Output the [X, Y] coordinate of the center of the cell containing the given text.  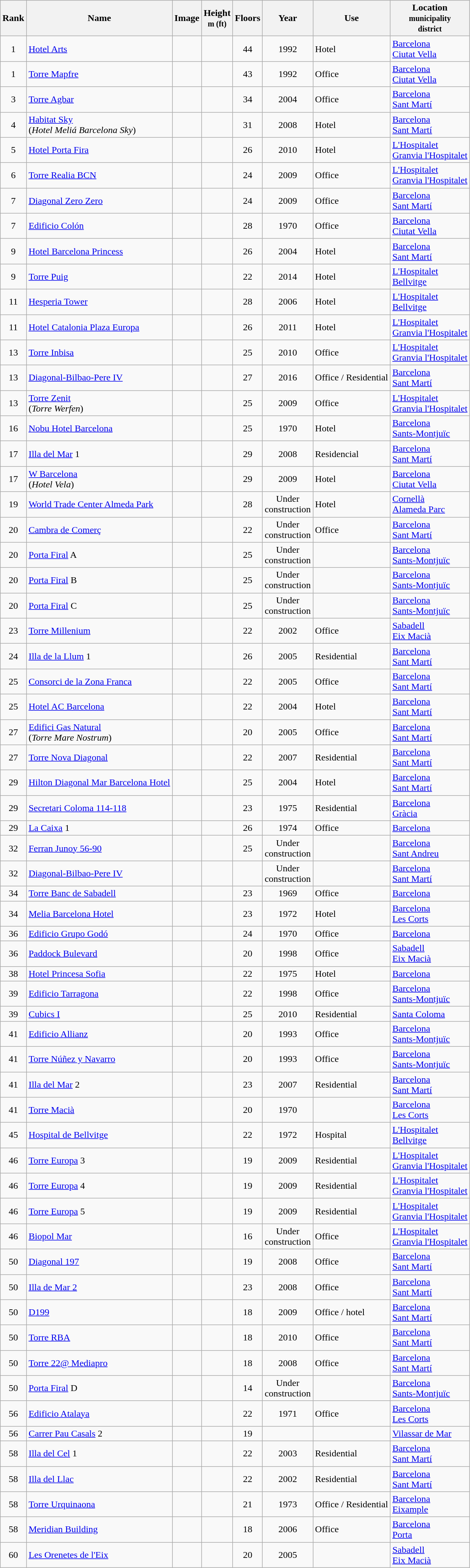
W Barcelona(Hotel Vela) [100, 479]
Cambra de Comerç [100, 530]
Carrer Pau Casals 2 [100, 1433]
Hilton Diagonal Mar Barcelona Hotel [100, 783]
Ferran Junoy 56-90 [100, 848]
BarcelonaSant Andreu [430, 848]
Torre Mapfre [100, 74]
World Trade Center Almeda Park [100, 504]
Torre Europa 5 [100, 1211]
Heightm (ft) [217, 18]
Edificio Tarragona [100, 993]
Edifici Gas Natural(Torre Mare Nostrum) [100, 732]
La Caixa 1 [100, 828]
14 [247, 1388]
Torre RBA [100, 1337]
Torre Núñez y Navarro [100, 1059]
44 [247, 49]
Cubics I [100, 1014]
Hotel Princesa Sofia [100, 974]
Torre Nova Diagonal [100, 758]
Torre Realia BCN [100, 175]
Nobu Hotel Barcelona [100, 429]
Porta Firal C [100, 605]
Torre Banc de Sabadell [100, 893]
2011 [288, 327]
Santa Coloma [430, 1014]
Hotel Catalonia Plaza Europa [100, 327]
Edificio Colón [100, 226]
4 [13, 124]
Hotel Arts [100, 49]
Illa de Mar 2 [100, 1287]
Les Orenetes de l'Eix [100, 1555]
31 [247, 124]
1969 [288, 893]
Image [187, 18]
Edificio Grupo Godó [100, 934]
Illa del Llac [100, 1479]
Porta Firal A [100, 555]
Torre Agbar [100, 100]
38 [13, 974]
BarcelonaGràcia [430, 808]
Meridian Building [100, 1529]
Torre Urquinaona [100, 1505]
Edificio Atalaya [100, 1414]
Hesperia Tower [100, 302]
Hotel Porta Fira [100, 150]
Biopol Mar [100, 1236]
BarcelonaPorta [430, 1529]
Torre Zenit(Torre Werfen) [100, 403]
Torre Inbisa [100, 352]
BarcelonaEixample [430, 1505]
Porta Firal D [100, 1388]
Hotel Barcelona Princess [100, 251]
Porta Firal B [100, 580]
21 [247, 1505]
43 [247, 74]
1971 [288, 1414]
Illa del Mar 2 [100, 1084]
2014 [288, 276]
6 [13, 175]
Consorci de la Zona Franca [100, 682]
Illa del Cel 1 [100, 1453]
Name [100, 18]
Floors [247, 18]
D199 [100, 1312]
1974 [288, 828]
Residencial [352, 454]
Vilassar de Mar [430, 1433]
Illa de la Llum 1 [100, 656]
Habitat Sky(Hotel Meliá Barcelona Sky) [100, 124]
Torre Puig [100, 276]
Locationmunicipalitydistrict [430, 18]
Hotel AC Barcelona [100, 706]
Melia Barcelona Hotel [100, 913]
Illa del Mar 1 [100, 454]
60 [13, 1555]
Torre Europa 4 [100, 1186]
Torre Macià [100, 1110]
Rank [13, 18]
Diagonal 197 [100, 1262]
2003 [288, 1453]
Edificio Allianz [100, 1034]
Secretari Coloma 114-118 [100, 808]
Torre 22@ Mediapro [100, 1363]
1973 [288, 1505]
5 [13, 150]
Office / hotel [352, 1312]
Year [288, 18]
Use [352, 18]
Hospital [352, 1135]
45 [13, 1135]
Torre Europa 3 [100, 1161]
Paddock Bulevard [100, 954]
CornellàAlameda Parc [430, 504]
Torre Millenium [100, 631]
Hospital de Bellvitge [100, 1135]
Diagonal Zero Zero [100, 201]
3 [13, 100]
2016 [288, 378]
